Return the (x, y) coordinate for the center point of the cell that contains the specified text.  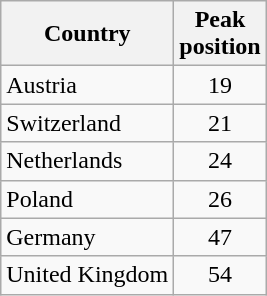
21 (220, 123)
Poland (88, 199)
54 (220, 275)
26 (220, 199)
Austria (88, 85)
Germany (88, 237)
United Kingdom (88, 275)
Peakposition (220, 34)
Country (88, 34)
24 (220, 161)
47 (220, 237)
Netherlands (88, 161)
19 (220, 85)
Switzerland (88, 123)
